Return (X, Y) of the center of cell containing provided text 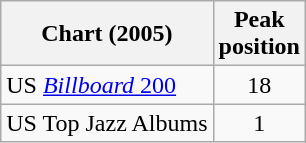
US Billboard 200 (107, 85)
1 (259, 123)
US Top Jazz Albums (107, 123)
Chart (2005) (107, 34)
18 (259, 85)
Peakposition (259, 34)
